Locate the cell with the specified text and output its (X, Y) center coordinate. 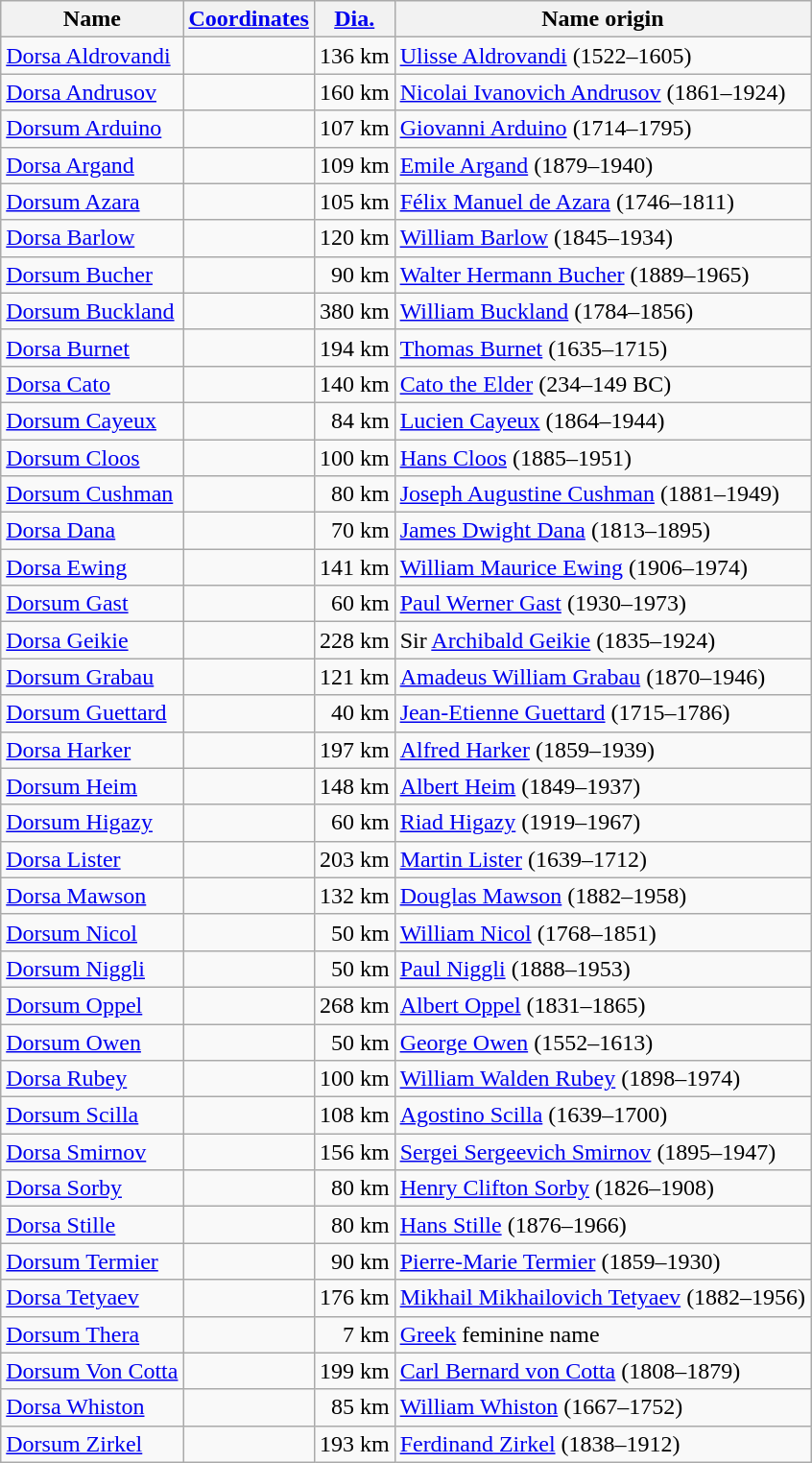
Name (92, 19)
160 km (354, 92)
121 km (354, 677)
Walter Hermann Bucher (1889–1965) (603, 275)
Agostino Scilla (1639–1700) (603, 1115)
Ferdinand Zirkel (1838–1912) (603, 1444)
Thomas Burnet (1635–1715) (603, 348)
228 km (354, 640)
Henry Clifton Sorby (1826–1908) (603, 1188)
Alfred Harker (1859–1939) (603, 750)
Name origin (603, 19)
132 km (354, 896)
268 km (354, 1005)
William Buckland (1784–1856) (603, 311)
Dia. (354, 19)
William Barlow (1845–1934) (603, 238)
Dorsa Barlow (92, 238)
Martin Lister (1639–1712) (603, 859)
William Nicol (1768–1851) (603, 932)
Dorsum Scilla (92, 1115)
Dorsum Cayeux (92, 420)
Dorsum Nicol (92, 932)
141 km (354, 567)
Dorsum Owen (92, 1042)
156 km (354, 1152)
108 km (354, 1115)
Dorsum Niggli (92, 969)
Dorsum Zirkel (92, 1444)
Dorsum Cushman (92, 494)
109 km (354, 165)
James Dwight Dana (1813–1895) (603, 531)
Dorsum Azara (92, 202)
Albert Heim (1849–1937) (603, 786)
Dorsum Von Cotta (92, 1371)
84 km (354, 420)
193 km (354, 1444)
Dorsum Grabau (92, 677)
Dorsa Geikie (92, 640)
140 km (354, 384)
Lucien Cayeux (1864–1944) (603, 420)
Paul Werner Gast (1930–1973) (603, 604)
Amadeus William Grabau (1870–1946) (603, 677)
William Walden Rubey (1898–1974) (603, 1079)
Dorsum Oppel (92, 1005)
85 km (354, 1407)
Sergei Sergeevich Smirnov (1895–1947) (603, 1152)
120 km (354, 238)
Dorsa Cato (92, 384)
Dorsa Whiston (92, 1407)
7 km (354, 1334)
148 km (354, 786)
Dorsum Buckland (92, 311)
Coordinates (249, 19)
Albert Oppel (1831–1865) (603, 1005)
380 km (354, 311)
Dorsa Aldrovandi (92, 56)
Dorsum Bucher (92, 275)
136 km (354, 56)
Dorsa Lister (92, 859)
Dorsum Termier (92, 1261)
Cato the Elder (234–149 BC) (603, 384)
Dorsa Sorby (92, 1188)
Dorsum Gast (92, 604)
Hans Stille (1876–1966) (603, 1225)
Giovanni Arduino (1714–1795) (603, 129)
Mikhail Mikhailovich Tetyaev (1882–1956) (603, 1298)
Dorsa Harker (92, 750)
70 km (354, 531)
Paul Niggli (1888–1953) (603, 969)
George Owen (1552–1613) (603, 1042)
203 km (354, 859)
Dorsa Tetyaev (92, 1298)
Emile Argand (1879–1940) (603, 165)
Dorsa Smirnov (92, 1152)
197 km (354, 750)
William Whiston (1667–1752) (603, 1407)
Pierre-Marie Termier (1859–1930) (603, 1261)
Sir Archibald Geikie (1835–1924) (603, 640)
Dorsum Arduino (92, 129)
Dorsa Dana (92, 531)
Dorsum Higazy (92, 823)
Carl Bernard von Cotta (1808–1879) (603, 1371)
199 km (354, 1371)
Dorsa Mawson (92, 896)
105 km (354, 202)
Hans Cloos (1885–1951) (603, 458)
40 km (354, 713)
Félix Manuel de Azara (1746–1811) (603, 202)
Dorsum Heim (92, 786)
Dorsa Stille (92, 1225)
Greek feminine name (603, 1334)
Nicolai Ivanovich Andrusov (1861–1924) (603, 92)
Douglas Mawson (1882–1958) (603, 896)
176 km (354, 1298)
Dorsum Thera (92, 1334)
Dorsa Burnet (92, 348)
Dorsa Argand (92, 165)
Dorsa Ewing (92, 567)
107 km (354, 129)
William Maurice Ewing (1906–1974) (603, 567)
Ulisse Aldrovandi (1522–1605) (603, 56)
Joseph Augustine Cushman (1881–1949) (603, 494)
Dorsa Rubey (92, 1079)
Jean-Etienne Guettard (1715–1786) (603, 713)
Dorsum Cloos (92, 458)
Riad Higazy (1919–1967) (603, 823)
Dorsa Andrusov (92, 92)
194 km (354, 348)
Dorsum Guettard (92, 713)
